Provide the (x, y) coordinate of the cell's center where the given text is located.  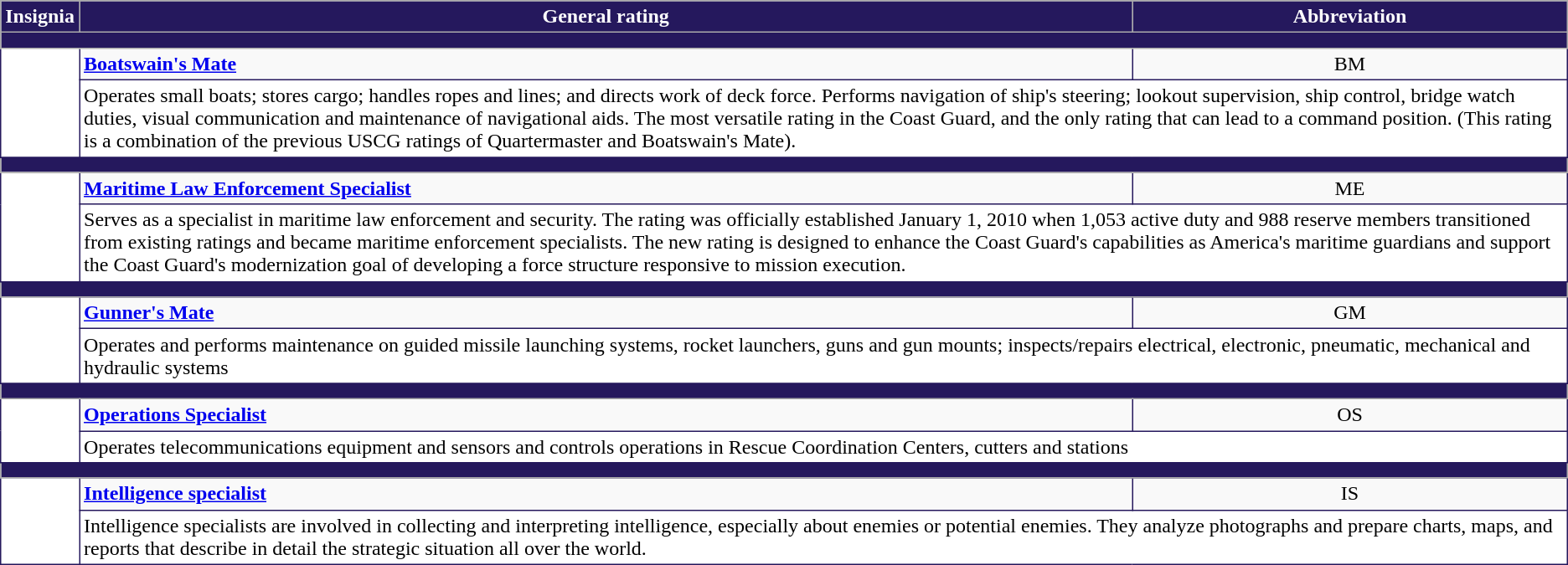
GM (1350, 313)
Abbreviation (1350, 17)
Maritime Law Enforcement Specialist (606, 188)
Operates telecommunications equipment and sensors and controls operations in Rescue Coordination Centers, cutters and stations (824, 446)
IS (1350, 494)
Operations Specialist (606, 414)
Gunner's Mate (606, 313)
BM (1350, 64)
Insignia (40, 17)
ME (1350, 188)
Boatswain's Mate (606, 64)
OS (1350, 414)
Intelligence specialist (606, 494)
General rating (606, 17)
